Output the [X, Y] coordinate of the center of the cell containing the given text.  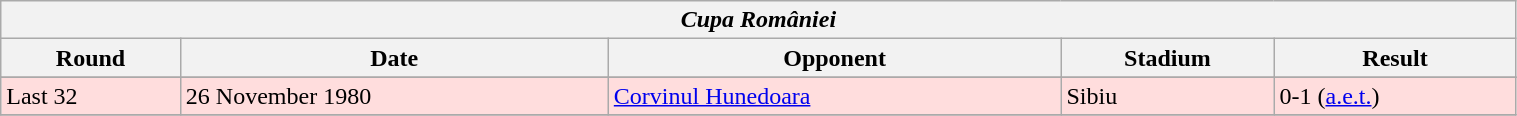
Result [1395, 58]
Corvinul Hunedoara [834, 96]
Date [394, 58]
0-1 (a.e.t.) [1395, 96]
Round [91, 58]
Sibiu [1168, 96]
Last 32 [91, 96]
Opponent [834, 58]
Stadium [1168, 58]
26 November 1980 [394, 96]
Cupa României [758, 20]
